From the cell containing the given text, extract its center point as [X, Y] coordinate. 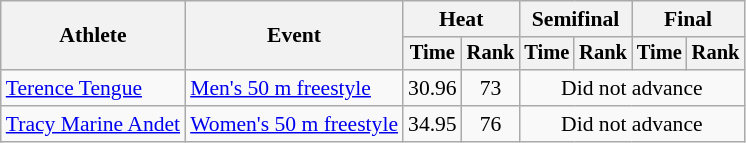
76 [491, 124]
Men's 50 m freestyle [294, 88]
Tracy Marine Andet [93, 124]
Terence Tengue [93, 88]
Women's 50 m freestyle [294, 124]
Athlete [93, 36]
34.95 [432, 124]
Event [294, 36]
73 [491, 88]
30.96 [432, 88]
Final [688, 19]
Heat [461, 19]
Semifinal [575, 19]
